Return [X, Y] of the center of cell containing provided text 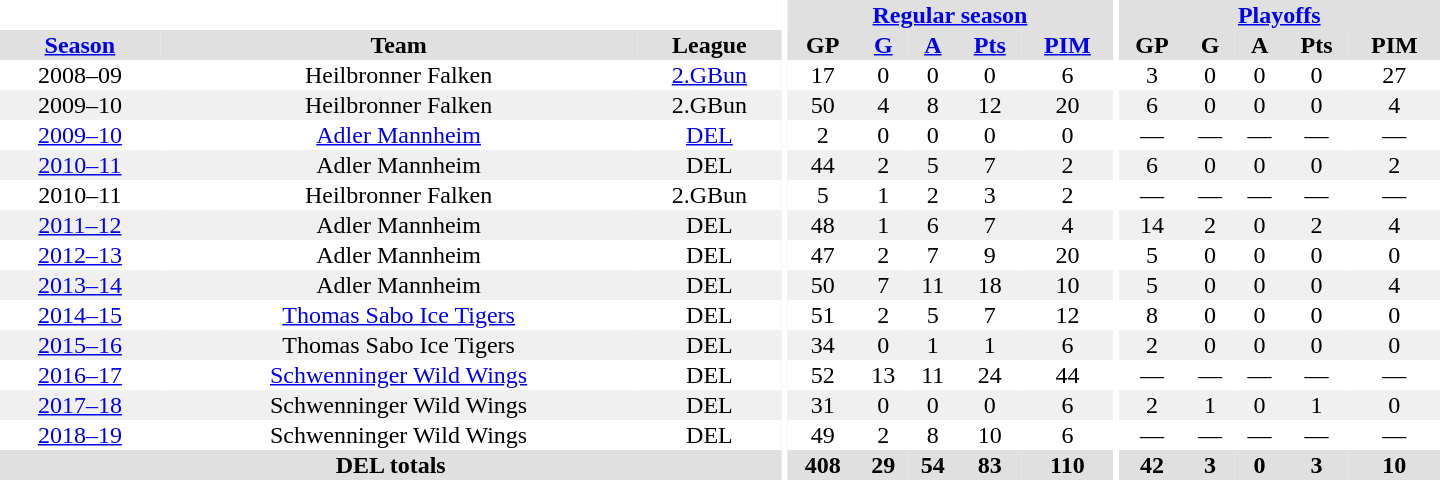
2013–14 [80, 285]
Team [399, 45]
2015–16 [80, 345]
27 [1394, 75]
Playoffs [1280, 15]
Regular season [950, 15]
17 [823, 75]
DEL totals [390, 465]
54 [933, 465]
14 [1152, 225]
2012–13 [80, 255]
29 [883, 465]
2016–17 [80, 375]
League [709, 45]
9 [990, 255]
2014–15 [80, 315]
42 [1152, 465]
83 [990, 465]
18 [990, 285]
2011–12 [80, 225]
31 [823, 405]
408 [823, 465]
2017–18 [80, 405]
2008–09 [80, 75]
48 [823, 225]
110 [1068, 465]
47 [823, 255]
2018–19 [80, 435]
51 [823, 315]
52 [823, 375]
13 [883, 375]
34 [823, 345]
Season [80, 45]
49 [823, 435]
24 [990, 375]
